Provide the [X, Y] coordinate of the cell's center where the given text is located.  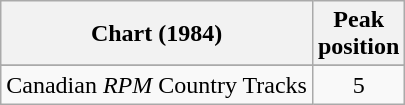
5 [358, 85]
Peakposition [358, 34]
Canadian RPM Country Tracks [157, 85]
Chart (1984) [157, 34]
